Identify which cell holds the provided text, then report its (x, y) central coordinate. 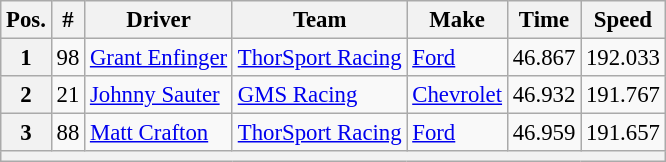
46.959 (544, 133)
1 (26, 58)
3 (26, 133)
88 (68, 133)
46.932 (544, 95)
2 (26, 95)
Make (457, 20)
98 (68, 58)
Chevrolet (457, 95)
192.033 (624, 58)
# (68, 20)
Pos. (26, 20)
Matt Crafton (159, 133)
191.657 (624, 133)
GMS Racing (319, 95)
Driver (159, 20)
Grant Enfinger (159, 58)
191.767 (624, 95)
21 (68, 95)
Speed (624, 20)
46.867 (544, 58)
Team (319, 20)
Time (544, 20)
Johnny Sauter (159, 95)
